Provide the (x, y) coordinate of the cell's center where the given text is located.  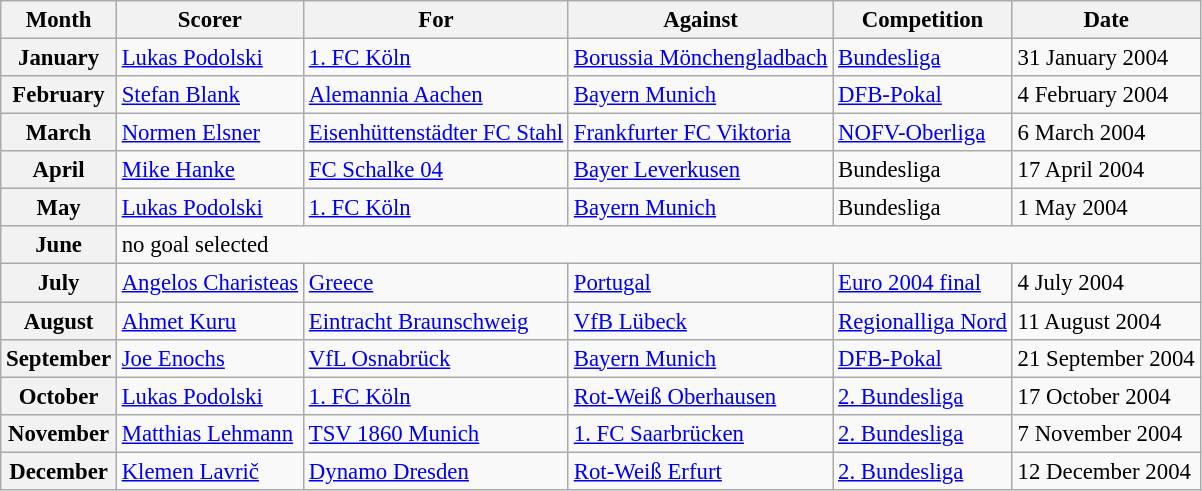
TSV 1860 Munich (436, 433)
August (59, 321)
Scorer (210, 20)
17 April 2004 (1106, 170)
Rot-Weiß Erfurt (700, 471)
Month (59, 20)
4 February 2004 (1106, 95)
May (59, 208)
12 December 2004 (1106, 471)
Normen Elsner (210, 133)
Dynamo Dresden (436, 471)
no goal selected (658, 245)
Joe Enochs (210, 358)
Mike Hanke (210, 170)
VfB Lübeck (700, 321)
Date (1106, 20)
NOFV-Oberliga (923, 133)
March (59, 133)
October (59, 396)
Regionalliga Nord (923, 321)
February (59, 95)
4 July 2004 (1106, 283)
Eintracht Braunschweig (436, 321)
September (59, 358)
6 March 2004 (1106, 133)
Ahmet Kuru (210, 321)
31 January 2004 (1106, 58)
Eisenhüttenstädter FC Stahl (436, 133)
Alemannia Aachen (436, 95)
For (436, 20)
Matthias Lehmann (210, 433)
Stefan Blank (210, 95)
11 August 2004 (1106, 321)
November (59, 433)
Greece (436, 283)
December (59, 471)
April (59, 170)
Euro 2004 final (923, 283)
1 May 2004 (1106, 208)
1. FC Saarbrücken (700, 433)
21 September 2004 (1106, 358)
FC Schalke 04 (436, 170)
Rot-Weiß Oberhausen (700, 396)
Against (700, 20)
Frankfurter FC Viktoria (700, 133)
Klemen Lavrič (210, 471)
July (59, 283)
17 October 2004 (1106, 396)
Portugal (700, 283)
Borussia Mönchengladbach (700, 58)
7 November 2004 (1106, 433)
Bayer Leverkusen (700, 170)
VfL Osnabrück (436, 358)
January (59, 58)
June (59, 245)
Competition (923, 20)
Angelos Charisteas (210, 283)
